Determine the [X, Y] coordinate at the center of the cell enclosing the given text.  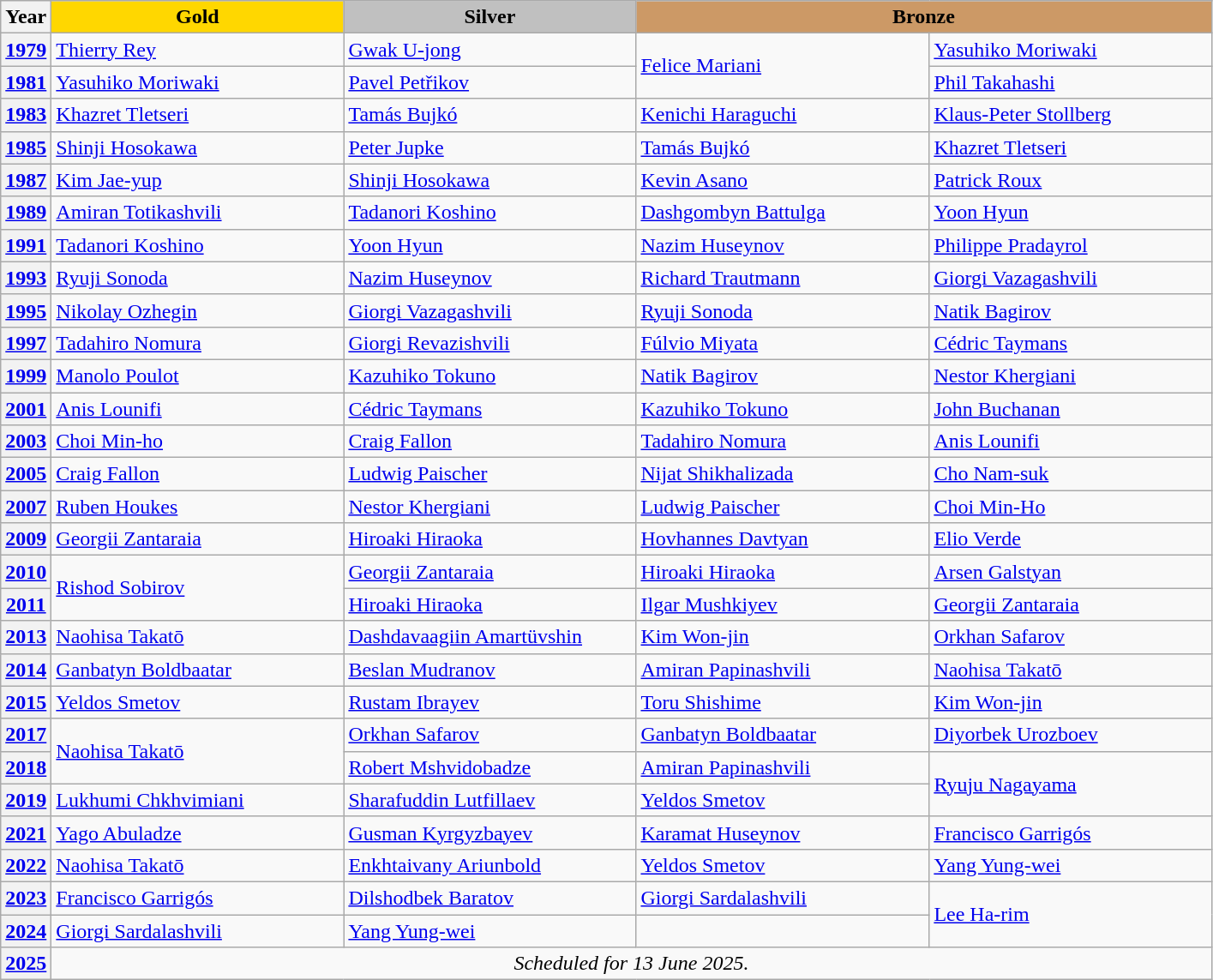
Amiran Totikashvili [197, 213]
Gusman Kyrgyzbayev [490, 833]
2014 [26, 670]
Kim Jae-yup [197, 180]
2011 [26, 604]
Yago Abuladze [197, 833]
Ilgar Mushkiyev [783, 604]
2017 [26, 735]
Ryuju Nagayama [1070, 784]
Karamat Huseynov [783, 833]
Sharafuddin Lutfillaev [490, 800]
Richard Trautmann [783, 278]
Nijat Shikhalizada [783, 474]
Scheduled for 13 June 2025. [631, 964]
Thierry Rey [197, 50]
Gold [197, 17]
Phil Takahashi [1070, 82]
Enkhtaivany Ariunbold [490, 865]
Kevin Asano [783, 180]
Philippe Pradayrol [1070, 245]
Choi Min-ho [197, 442]
1991 [26, 245]
Ruben Houkes [197, 507]
1987 [26, 180]
Klaus-Peter Stollberg [1070, 115]
2023 [26, 898]
2018 [26, 767]
Rustam Ibrayev [490, 702]
Hovhannes Davtyan [783, 539]
Felice Mariani [783, 66]
Patrick Roux [1070, 180]
1983 [26, 115]
Dilshodbek Baratov [490, 898]
Cho Nam-suk [1070, 474]
1995 [26, 310]
2009 [26, 539]
Giorgi Revazishvili [490, 343]
Silver [490, 17]
Bronze [924, 17]
2003 [26, 442]
2021 [26, 833]
Gwak U-jong [490, 50]
Elio Verde [1070, 539]
1985 [26, 147]
2019 [26, 800]
Kenichi Haraguchi [783, 115]
1989 [26, 213]
Rishod Sobirov [197, 588]
Pavel Petřikov [490, 82]
1999 [26, 376]
2022 [26, 865]
2005 [26, 474]
Robert Mshvidobadze [490, 767]
Beslan Mudranov [490, 670]
2010 [26, 572]
Choi Min-Ho [1070, 507]
Peter Jupke [490, 147]
Fúlvio Miyata [783, 343]
Lee Ha-rim [1070, 914]
Nikolay Ozhegin [197, 310]
2024 [26, 930]
1997 [26, 343]
John Buchanan [1070, 409]
Lukhumi Chkhvimiani [197, 800]
Toru Shishime [783, 702]
2001 [26, 409]
Dashgombyn Battulga [783, 213]
Arsen Galstyan [1070, 572]
Diyorbek Urozboev [1070, 735]
1979 [26, 50]
2025 [26, 964]
1981 [26, 82]
2015 [26, 702]
Manolo Poulot [197, 376]
Year [26, 17]
2007 [26, 507]
1993 [26, 278]
2013 [26, 637]
Dashdavaagiin Amartüvshin [490, 637]
